Provide the [X, Y] coordinate of the cell's center where the given text is located.  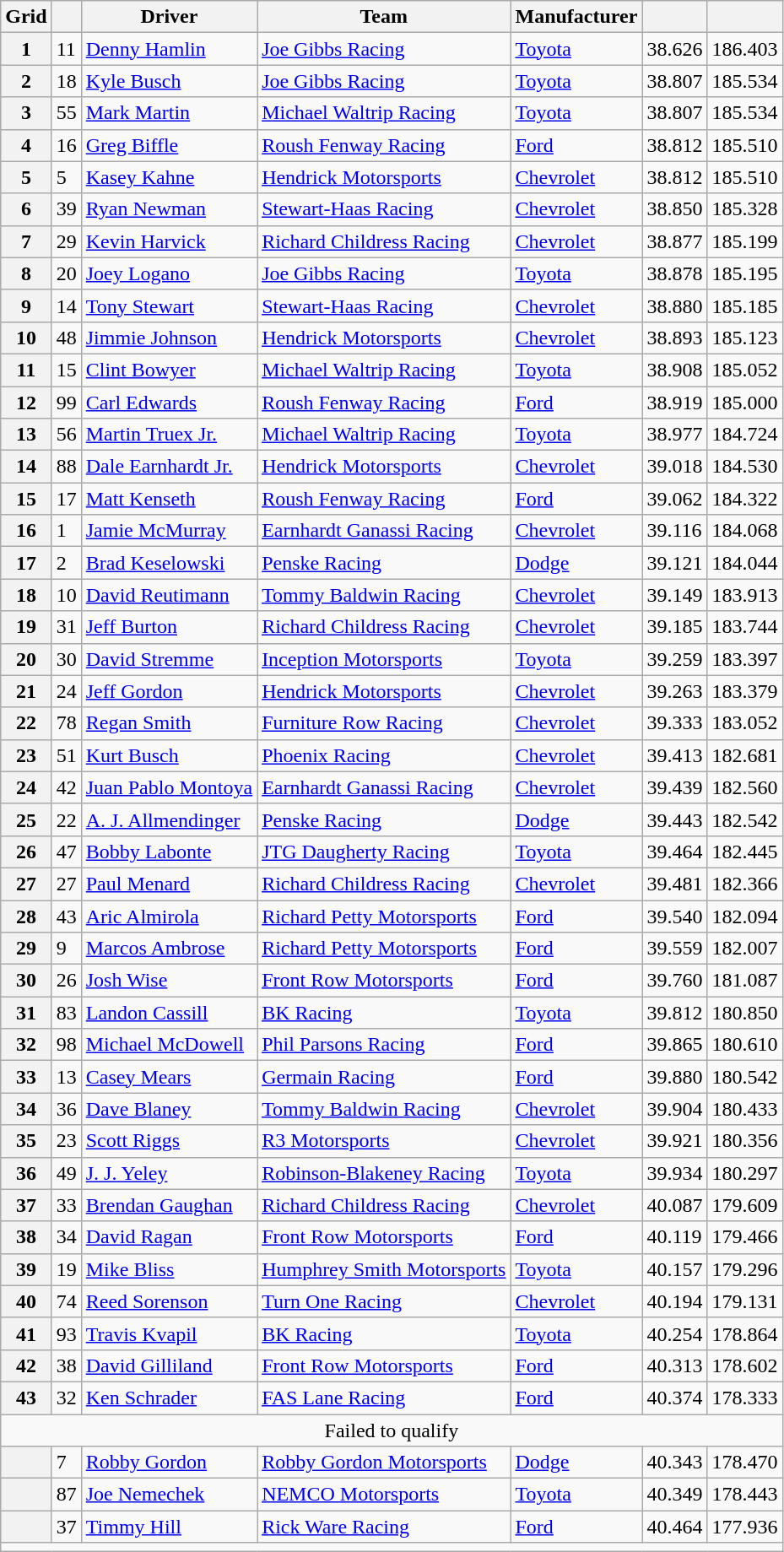
39.185 [675, 627]
39.934 [675, 1173]
178.470 [744, 1463]
39.149 [675, 595]
Jeff Burton [169, 627]
38.877 [675, 241]
Team [384, 17]
Turn One Racing [384, 1301]
40.194 [675, 1301]
182.542 [744, 819]
41 [26, 1333]
180.356 [744, 1141]
38.850 [675, 209]
40.254 [675, 1333]
184.724 [744, 435]
38.626 [675, 49]
Jamie McMurray [169, 531]
39.559 [675, 949]
186.403 [744, 49]
39.116 [675, 531]
David Ragan [169, 1237]
David Stremme [169, 659]
180.850 [744, 1013]
Dale Earnhardt Jr. [169, 467]
179.131 [744, 1301]
Dave Blaney [169, 1109]
Paul Menard [169, 884]
40.313 [675, 1365]
184.530 [744, 467]
185.199 [744, 241]
Ryan Newman [169, 209]
39.812 [675, 1013]
Mike Bliss [169, 1269]
Phil Parsons Racing [384, 1045]
182.366 [744, 884]
183.744 [744, 627]
8 [26, 273]
40.087 [675, 1205]
39.439 [675, 787]
Regan Smith [169, 723]
A. J. Allmendinger [169, 819]
39.333 [675, 723]
183.052 [744, 723]
180.433 [744, 1109]
21 [26, 691]
Robinson-Blakeney Racing [384, 1173]
R3 Motorsports [384, 1141]
48 [66, 338]
Jimmie Johnson [169, 338]
38.977 [675, 435]
39.880 [675, 1077]
39.263 [675, 691]
178.443 [744, 1495]
83 [66, 1013]
185.195 [744, 273]
40.349 [675, 1495]
180.610 [744, 1045]
Kyle Busch [169, 81]
40.464 [675, 1527]
Kasey Kahne [169, 177]
38.893 [675, 338]
Germain Racing [384, 1077]
87 [66, 1495]
Clint Bowyer [169, 370]
Reed Sorenson [169, 1301]
39.865 [675, 1045]
39.540 [675, 916]
183.379 [744, 691]
Greg Biffle [169, 145]
Josh Wise [169, 981]
Robby Gordon [169, 1463]
185.052 [744, 370]
Brendan Gaughan [169, 1205]
Phoenix Racing [384, 755]
NEMCO Motorsports [384, 1495]
78 [66, 723]
12 [26, 403]
FAS Lane Racing [384, 1398]
Rick Ware Racing [384, 1527]
183.913 [744, 595]
Kevin Harvick [169, 241]
177.936 [744, 1527]
Failed to qualify [392, 1430]
25 [26, 819]
Mark Martin [169, 113]
David Reutimann [169, 595]
Martin Truex Jr. [169, 435]
Joe Nemechek [169, 1495]
Humphrey Smith Motorsports [384, 1269]
47 [66, 852]
Marcos Ambrose [169, 949]
Driver [169, 17]
6 [26, 209]
99 [66, 403]
180.542 [744, 1077]
179.296 [744, 1269]
Jeff Gordon [169, 691]
182.445 [744, 852]
178.602 [744, 1365]
Inception Motorsports [384, 659]
Denny Hamlin [169, 49]
Joey Logano [169, 273]
Michael McDowell [169, 1045]
40.374 [675, 1398]
185.185 [744, 306]
179.466 [744, 1237]
3 [26, 113]
181.087 [744, 981]
39.760 [675, 981]
185.328 [744, 209]
Scott Riggs [169, 1141]
51 [66, 755]
182.681 [744, 755]
39.062 [675, 499]
39.481 [675, 884]
Matt Kenseth [169, 499]
180.297 [744, 1173]
183.397 [744, 659]
38.908 [675, 370]
Aric Almirola [169, 916]
39.443 [675, 819]
4 [26, 145]
49 [66, 1173]
Brad Keselowski [169, 563]
Ken Schrader [169, 1398]
Furniture Row Racing [384, 723]
178.333 [744, 1398]
93 [66, 1333]
Travis Kvapil [169, 1333]
182.007 [744, 949]
182.094 [744, 916]
184.044 [744, 563]
Casey Mears [169, 1077]
David Gilliland [169, 1365]
J. J. Yeley [169, 1173]
40.119 [675, 1237]
38.878 [675, 273]
40.343 [675, 1463]
39.464 [675, 852]
74 [66, 1301]
88 [66, 467]
38.880 [675, 306]
39.259 [675, 659]
184.322 [744, 499]
38.919 [675, 403]
184.068 [744, 531]
Landon Cassill [169, 1013]
40.157 [675, 1269]
98 [66, 1045]
39.921 [675, 1141]
39.413 [675, 755]
40 [26, 1301]
39.121 [675, 563]
28 [26, 916]
39.018 [675, 467]
56 [66, 435]
179.609 [744, 1205]
Timmy Hill [169, 1527]
55 [66, 113]
Manufacturer [576, 17]
Juan Pablo Montoya [169, 787]
JTG Daugherty Racing [384, 852]
182.560 [744, 787]
178.864 [744, 1333]
Bobby Labonte [169, 852]
185.000 [744, 403]
Grid [26, 17]
Tony Stewart [169, 306]
Robby Gordon Motorsports [384, 1463]
Kurt Busch [169, 755]
39.904 [675, 1109]
185.123 [744, 338]
Carl Edwards [169, 403]
35 [26, 1141]
